Capture the cell that displays the provided text and extract its [x, y] central coordinate. 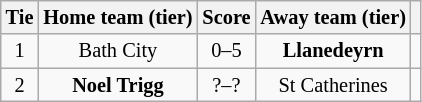
?–? [226, 85]
Bath City [118, 51]
Away team (tier) [332, 17]
Home team (tier) [118, 17]
2 [20, 85]
Llanedeyrn [332, 51]
Score [226, 17]
Tie [20, 17]
0–5 [226, 51]
Noel Trigg [118, 85]
St Catherines [332, 85]
1 [20, 51]
